Capture the cell that displays the provided text and extract its (x, y) central coordinate. 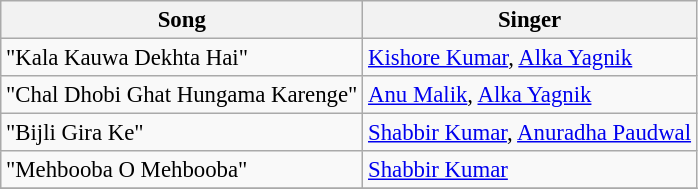
Shabbir Kumar, Anuradha Paudwal (530, 133)
"Chal Dhobi Ghat Hungama Karenge" (182, 95)
Singer (530, 20)
Song (182, 20)
Anu Malik, Alka Yagnik (530, 95)
Shabbir Kumar (530, 170)
"Bijli Gira Ke" (182, 133)
"Mehbooba O Mehbooba" (182, 170)
"Kala Kauwa Dekhta Hai" (182, 58)
Kishore Kumar, Alka Yagnik (530, 58)
